Extract the [x, y] coordinate from the center of the cell holding the provided text.  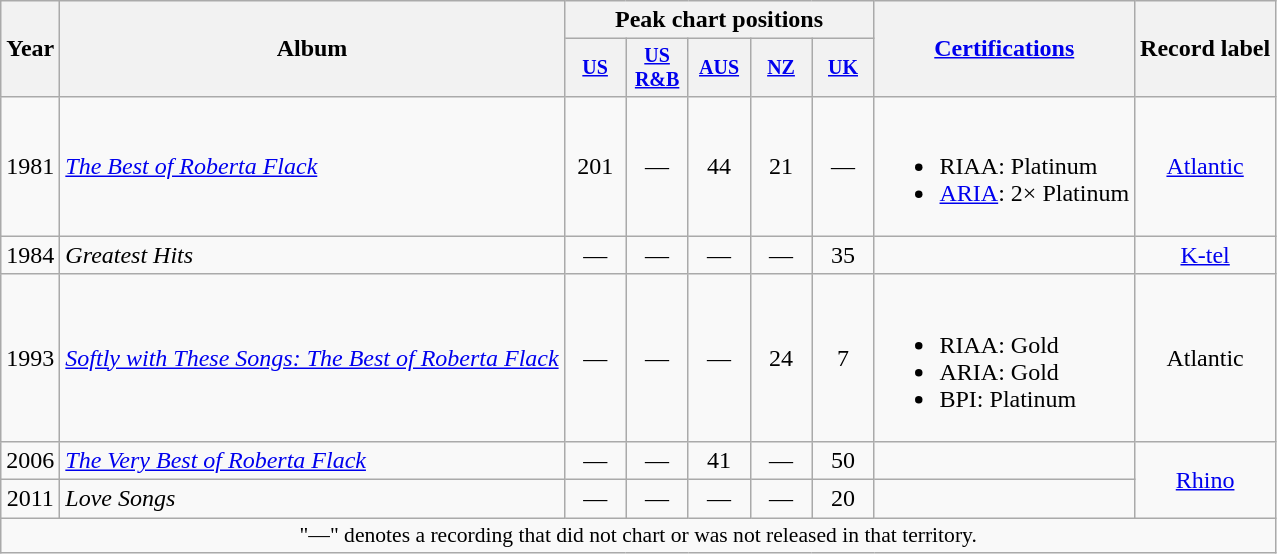
1993 [30, 358]
201 [595, 166]
44 [719, 166]
2011 [30, 499]
US [595, 68]
The Best of Roberta Flack [312, 166]
AUS [719, 68]
The Very Best of Roberta Flack [312, 460]
Record label [1206, 49]
USR&B [657, 68]
Peak chart positions [719, 20]
24 [781, 358]
1981 [30, 166]
41 [719, 460]
K-tel [1206, 255]
35 [843, 255]
Year [30, 49]
RIAA: PlatinumARIA: 2× Platinum [1004, 166]
"—" denotes a recording that did not chart or was not released in that territory. [638, 536]
UK [843, 68]
21 [781, 166]
Softly with These Songs: The Best of Roberta Flack [312, 358]
50 [843, 460]
Album [312, 49]
2006 [30, 460]
7 [843, 358]
Certifications [1004, 49]
Rhino [1206, 479]
Greatest Hits [312, 255]
20 [843, 499]
Love Songs [312, 499]
1984 [30, 255]
RIAA: GoldARIA: GoldBPI: Platinum [1004, 358]
NZ [781, 68]
